Locate the cell with the specified text and output its [x, y] center coordinate. 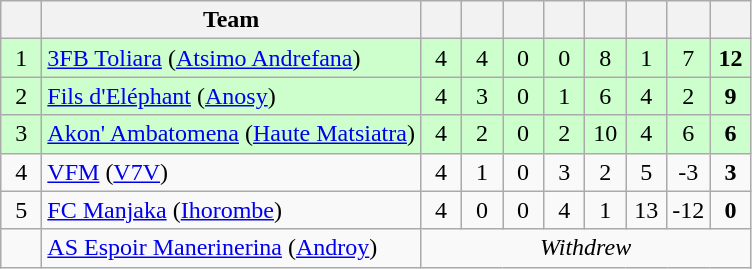
FC Manjaka (Ihorombe) [232, 210]
VFM (V7V) [232, 172]
AS Espoir Manerinerina (Androy) [232, 248]
-3 [688, 172]
3FB Toliara (Atsimo Andrefana) [232, 58]
12 [730, 58]
-12 [688, 210]
Team [232, 20]
10 [606, 134]
Akon' Ambatomena (Haute Matsiatra) [232, 134]
8 [606, 58]
Withdrew [585, 248]
9 [730, 96]
13 [646, 210]
Fils d'Eléphant (Anosy) [232, 96]
7 [688, 58]
